For the text-containing cell, return its midpoint in (x, y) coordinate format. 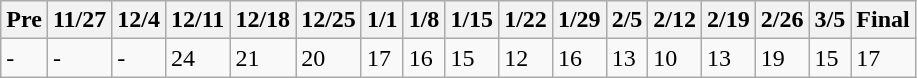
12/4 (139, 20)
2/19 (729, 20)
19 (782, 58)
12 (526, 58)
3/5 (830, 20)
1/1 (382, 20)
12/18 (263, 20)
2/5 (627, 20)
11/27 (79, 20)
20 (329, 58)
1/15 (472, 20)
1/29 (579, 20)
2/12 (675, 20)
24 (197, 58)
1/22 (526, 20)
12/25 (329, 20)
1/8 (424, 20)
21 (263, 58)
Pre (24, 20)
Final (883, 20)
12/11 (197, 20)
10 (675, 58)
2/26 (782, 20)
